Search for the cell housing the specified text and yield its (X, Y) center coordinate. 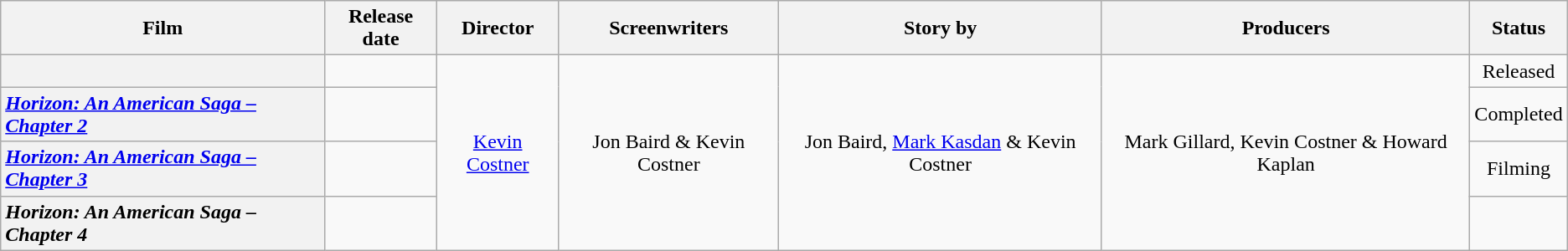
Status (1519, 28)
Completed (1519, 114)
Director (498, 28)
Producers (1285, 28)
Film (162, 28)
Release date (381, 28)
Mark Gillard, Kevin Costner & Howard Kaplan (1285, 152)
Horizon: An American Saga – Chapter 4 (162, 223)
Horizon: An American Saga – Chapter 3 (162, 169)
Jon Baird & Kevin Costner (668, 152)
Jon Baird, Mark Kasdan & Kevin Costner (941, 152)
Released (1519, 71)
Story by (941, 28)
Screenwriters (668, 28)
Filming (1519, 169)
Horizon: An American Saga – Chapter 2 (162, 114)
Kevin Costner (498, 152)
